Locate the cell with the specified text and output its (x, y) center coordinate. 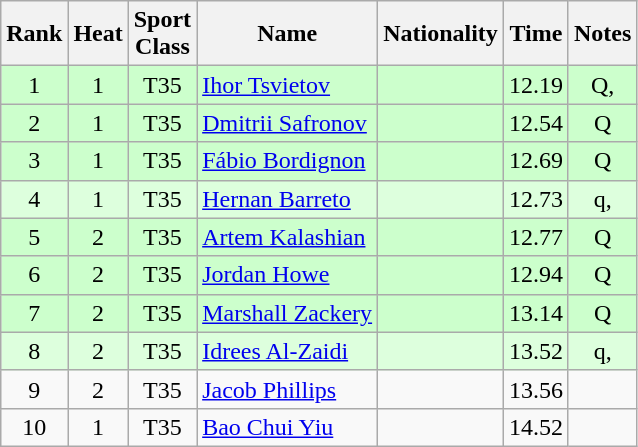
12.69 (536, 161)
Notes (602, 34)
9 (34, 389)
6 (34, 275)
13.14 (536, 313)
Heat (98, 34)
Rank (34, 34)
3 (34, 161)
12.77 (536, 237)
Nationality (441, 34)
12.73 (536, 199)
5 (34, 237)
14.52 (536, 427)
8 (34, 351)
Name (288, 34)
13.56 (536, 389)
Q, (602, 85)
12.94 (536, 275)
Hernan Barreto (288, 199)
SportClass (162, 34)
Dmitrii Safronov (288, 123)
7 (34, 313)
12.54 (536, 123)
Bao Chui Yiu (288, 427)
10 (34, 427)
Artem Kalashian (288, 237)
Marshall Zackery (288, 313)
Fábio Bordignon (288, 161)
13.52 (536, 351)
Time (536, 34)
12.19 (536, 85)
Jacob Phillips (288, 389)
4 (34, 199)
Ihor Tsvietov (288, 85)
Idrees Al-Zaidi (288, 351)
Jordan Howe (288, 275)
